Return (X, Y) of the center of cell containing provided text 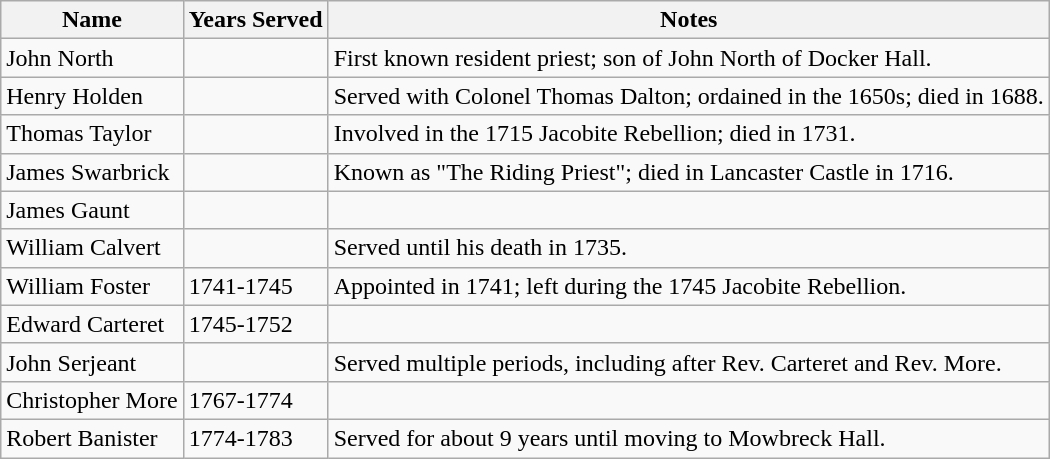
Served for about 9 years until moving to Mowbreck Hall. (688, 438)
John Serjeant (92, 362)
1741-1745 (256, 286)
Served with Colonel Thomas Dalton; ordained in the 1650s; died in 1688. (688, 96)
1767-1774 (256, 400)
Notes (688, 20)
James Swarbrick (92, 172)
John North (92, 58)
1774-1783 (256, 438)
Edward Carteret (92, 324)
William Foster (92, 286)
Thomas Taylor (92, 134)
Years Served (256, 20)
Served until his death in 1735. (688, 248)
Appointed in 1741; left during the 1745 Jacobite Rebellion. (688, 286)
Robert Banister (92, 438)
Known as "The Riding Priest"; died in Lancaster Castle in 1716. (688, 172)
James Gaunt (92, 210)
Name (92, 20)
1745-1752 (256, 324)
William Calvert (92, 248)
Served multiple periods, including after Rev. Carteret and Rev. More. (688, 362)
First known resident priest; son of John North of Docker Hall. (688, 58)
Henry Holden (92, 96)
Christopher More (92, 400)
Involved in the 1715 Jacobite Rebellion; died in 1731. (688, 134)
